Scan for the cell matching the given text and deliver its [x, y] coordinate at center. 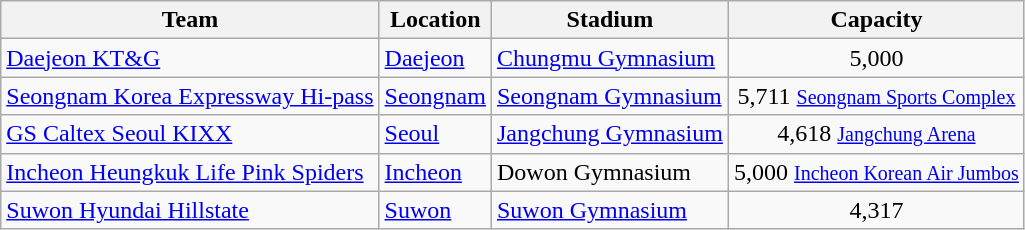
4,618 Jangchung Arena [876, 134]
4,317 [876, 210]
Incheon [435, 172]
Incheon Heungkuk Life Pink Spiders [190, 172]
5,000 [876, 58]
5,711 Seongnam Sports Complex [876, 96]
5,000 Incheon Korean Air Jumbos [876, 172]
Dowon Gymnasium [610, 172]
Seoul [435, 134]
Daejeon [435, 58]
Suwon Gymnasium [610, 210]
GS Caltex Seoul KIXX [190, 134]
Seongnam [435, 96]
Suwon Hyundai Hillstate [190, 210]
Seongnam Gymnasium [610, 96]
Team [190, 20]
Stadium [610, 20]
Suwon [435, 210]
Seongnam Korea Expressway Hi-pass [190, 96]
Capacity [876, 20]
Daejeon KT&G [190, 58]
Jangchung Gymnasium [610, 134]
Location [435, 20]
Chungmu Gymnasium [610, 58]
